Determine the (x, y) coordinate at the center of the cell enclosing the given text.  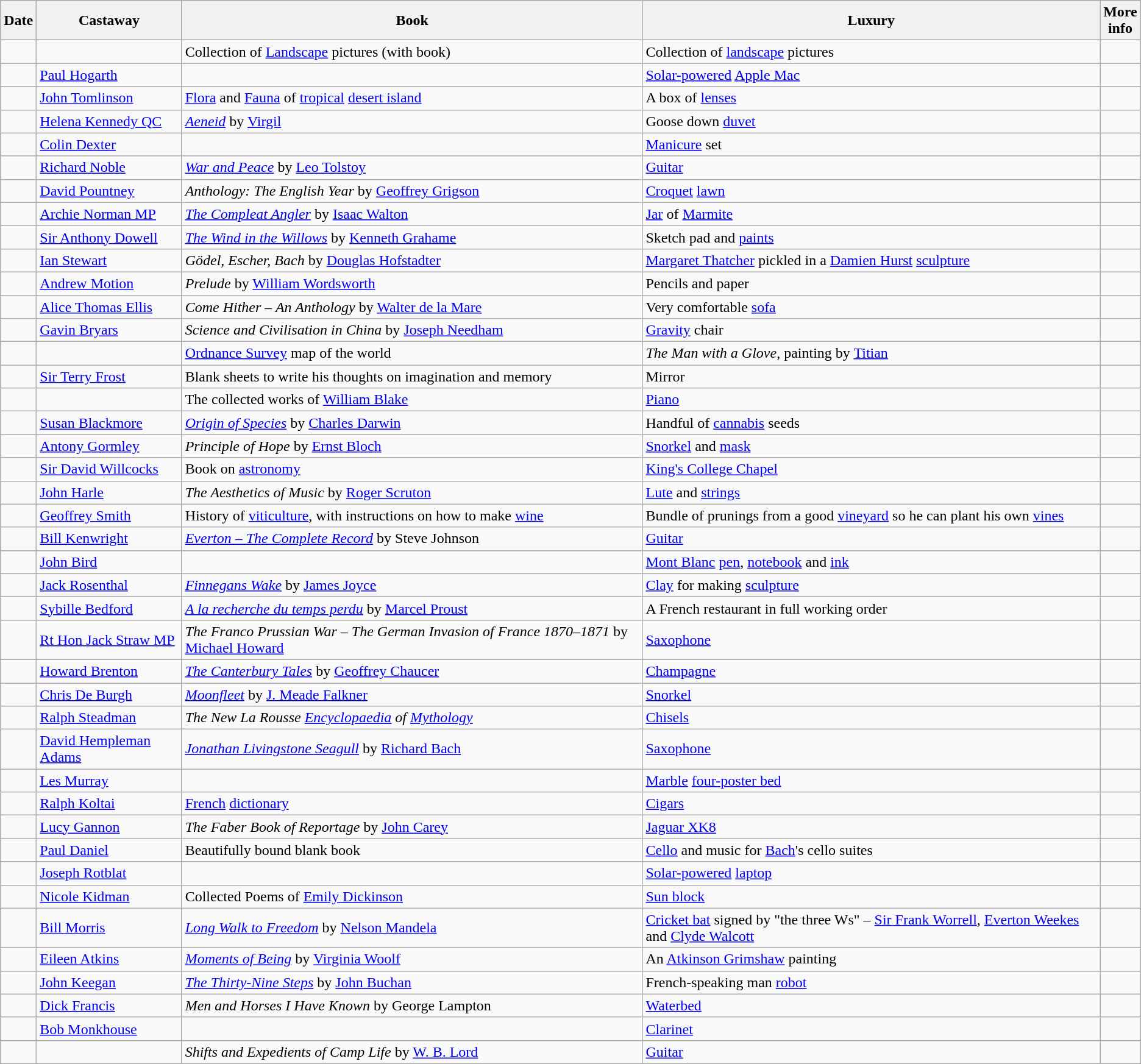
Mont Blanc pen, notebook and ink (872, 562)
Helena Kennedy QC (109, 121)
The Faber Book of Reportage by John Carey (412, 827)
Chris De Burgh (109, 694)
Margaret Thatcher pickled in a Damien Hurst sculpture (872, 260)
Andrew Motion (109, 283)
The Thirty-Nine Steps by John Buchan (412, 982)
A French restaurant in full working order (872, 608)
David Hempleman Adams (109, 750)
The Compleat Angler by Isaac Walton (412, 214)
Manicure set (872, 144)
Lute and strings (872, 492)
Shifts and Expedients of Camp Life by W. B. Lord (412, 1052)
Howard Brenton (109, 671)
Cigars (872, 804)
Bill Kenwright (109, 539)
Paul Hogarth (109, 75)
Jar of Marmite (872, 214)
Collection of Landscape pictures (with book) (412, 52)
Susan Blackmore (109, 423)
French-speaking man robot (872, 982)
Moonfleet by J. Meade Falkner (412, 694)
The Canterbury Tales by Geoffrey Chaucer (412, 671)
Sir Terry Frost (109, 377)
Snorkel (872, 694)
Paul Daniel (109, 850)
John Bird (109, 562)
Sketch pad and paints (872, 237)
Ian Stewart (109, 260)
Nicole Kidman (109, 896)
Moments of Being by Virginia Woolf (412, 959)
Joseph Rotblat (109, 873)
Bob Monkhouse (109, 1029)
Chisels (872, 718)
Sun block (872, 896)
Blank sheets to write his thoughts on imagination and memory (412, 377)
Ralph Koltai (109, 804)
Mirror (872, 377)
Colin Dexter (109, 144)
Prelude by William Wordsworth (412, 283)
Rt Hon Jack Straw MP (109, 640)
The collected works of William Blake (412, 400)
Richard Noble (109, 168)
Gavin Bryars (109, 330)
Moreinfo (1120, 21)
Bundle of prunings from a good vineyard so he can plant his own vines (872, 516)
Jack Rosenthal (109, 585)
Clarinet (872, 1029)
Science and Civilisation in China by Joseph Needham (412, 330)
The Wind in the Willows by Kenneth Grahame (412, 237)
Jonathan Livingstone Seagull by Richard Bach (412, 750)
Castaway (109, 21)
Cricket bat signed by "the three Ws" – Sir Frank Worrell, Everton Weekes and Clyde Walcott (872, 927)
Bill Morris (109, 927)
Geoffrey Smith (109, 516)
Long Walk to Freedom by Nelson Mandela (412, 927)
Men and Horses I Have Known by George Lampton (412, 1005)
Solar-powered laptop (872, 873)
Book on astronomy (412, 469)
Sir Anthony Dowell (109, 237)
Champagne (872, 671)
Cello and music for Bach's cello suites (872, 850)
Snorkel and mask (872, 446)
A la recherche du temps perdu by Marcel Proust (412, 608)
Date (18, 21)
Everton – The Complete Record by Steve Johnson (412, 539)
Pencils and paper (872, 283)
Come Hither – An Anthology by Walter de la Mare (412, 307)
Gödel, Escher, Bach by Douglas Hofstadter (412, 260)
Anthology: The English Year by Geoffrey Grigson (412, 191)
Luxury (872, 21)
John Tomlinson (109, 98)
Eileen Atkins (109, 959)
History of viticulture, with instructions on how to make wine (412, 516)
Ordnance Survey map of the world (412, 353)
Sybille Bedford (109, 608)
The Man with a Glove, painting by Titian (872, 353)
Sir David Willcocks (109, 469)
Principle of Hope by Ernst Bloch (412, 446)
An Atkinson Grimshaw painting (872, 959)
Very comfortable sofa (872, 307)
King's College Chapel (872, 469)
Marble four-poster bed (872, 781)
The Aesthetics of Music by Roger Scruton (412, 492)
Les Murray (109, 781)
Dick Francis (109, 1005)
David Pountney (109, 191)
Solar-powered Apple Mac (872, 75)
Collection of landscape pictures (872, 52)
Origin of Species by Charles Darwin (412, 423)
Ralph Steadman (109, 718)
Waterbed (872, 1005)
Goose down duvet (872, 121)
Piano (872, 400)
Antony Gormley (109, 446)
The New La Rousse Encyclopaedia of Mythology (412, 718)
Clay for making sculpture (872, 585)
Archie Norman MP (109, 214)
Book (412, 21)
Flora and Fauna of tropical desert island (412, 98)
Jaguar XK8 (872, 827)
John Harle (109, 492)
Aeneid by Virgil (412, 121)
French dictionary (412, 804)
John Keegan (109, 982)
Gravity chair (872, 330)
Collected Poems of Emily Dickinson (412, 896)
The Franco Prussian War – The German Invasion of France 1870–1871 by Michael Howard (412, 640)
Beautifully bound blank book (412, 850)
Alice Thomas Ellis (109, 307)
A box of lenses (872, 98)
War and Peace by Leo Tolstoy (412, 168)
Finnegans Wake by James Joyce (412, 585)
Croquet lawn (872, 191)
Lucy Gannon (109, 827)
Handful of cannabis seeds (872, 423)
